Return (x, y) of the center of cell containing provided text 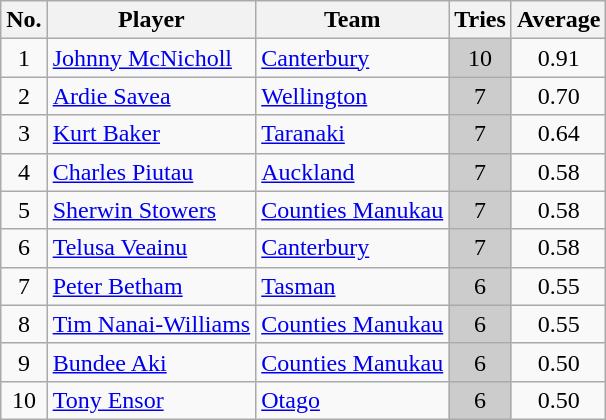
Taranaki (352, 134)
Bundee Aki (152, 362)
Peter Betham (152, 286)
Sherwin Stowers (152, 210)
No. (24, 20)
Wellington (352, 96)
Charles Piutau (152, 172)
2 (24, 96)
Tony Ensor (152, 400)
Ardie Savea (152, 96)
5 (24, 210)
Telusa Veainu (152, 248)
8 (24, 324)
0.64 (558, 134)
Tasman (352, 286)
0.70 (558, 96)
Johnny McNicholl (152, 58)
3 (24, 134)
Average (558, 20)
0.91 (558, 58)
Player (152, 20)
Auckland (352, 172)
Tim Nanai-Williams (152, 324)
Tries (480, 20)
1 (24, 58)
Kurt Baker (152, 134)
Otago (352, 400)
9 (24, 362)
4 (24, 172)
Team (352, 20)
